Return the (x, y) coordinate for the center point of the cell that contains the specified text.  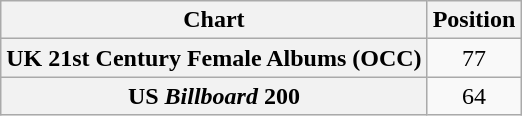
Chart (214, 20)
US Billboard 200 (214, 96)
64 (474, 96)
UK 21st Century Female Albums (OCC) (214, 58)
Position (474, 20)
77 (474, 58)
